Extract the [X, Y] coordinate from the center of the cell holding the provided text.  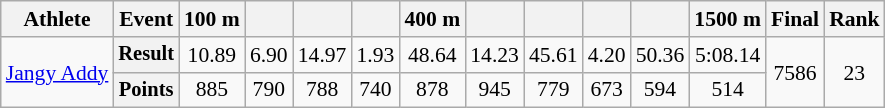
48.64 [432, 55]
779 [554, 90]
Result [146, 55]
878 [432, 90]
788 [322, 90]
400 m [432, 19]
594 [660, 90]
5:08.14 [728, 55]
740 [375, 90]
45.61 [554, 55]
10.89 [212, 55]
514 [728, 90]
945 [494, 90]
50.36 [660, 55]
7586 [795, 72]
6.90 [269, 55]
14.23 [494, 55]
23 [854, 72]
Jangy Addy [58, 72]
14.97 [322, 55]
4.20 [607, 55]
1.93 [375, 55]
Athlete [58, 19]
Event [146, 19]
100 m [212, 19]
885 [212, 90]
Points [146, 90]
Rank [854, 19]
1500 m [728, 19]
673 [607, 90]
790 [269, 90]
Final [795, 19]
